Output the (X, Y) coordinate of the center of the cell containing the given text.  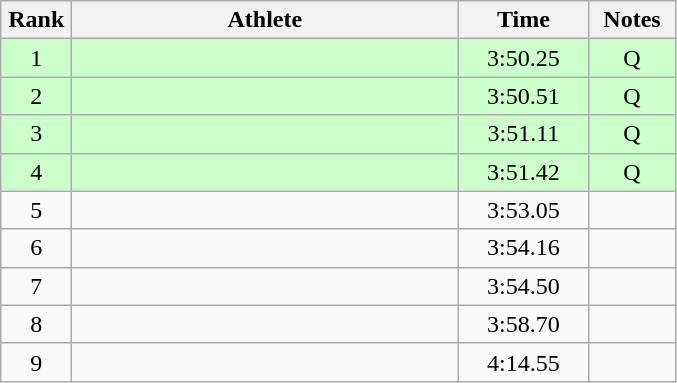
3:53.05 (524, 210)
3:51.42 (524, 172)
3:54.50 (524, 286)
Athlete (265, 20)
4:14.55 (524, 362)
3:58.70 (524, 324)
3:54.16 (524, 248)
3 (36, 134)
1 (36, 58)
2 (36, 96)
3:50.51 (524, 96)
8 (36, 324)
Notes (632, 20)
3:50.25 (524, 58)
Time (524, 20)
3:51.11 (524, 134)
Rank (36, 20)
7 (36, 286)
5 (36, 210)
9 (36, 362)
4 (36, 172)
6 (36, 248)
